Determine the (x, y) coordinate at the center of the cell enclosing the given text.  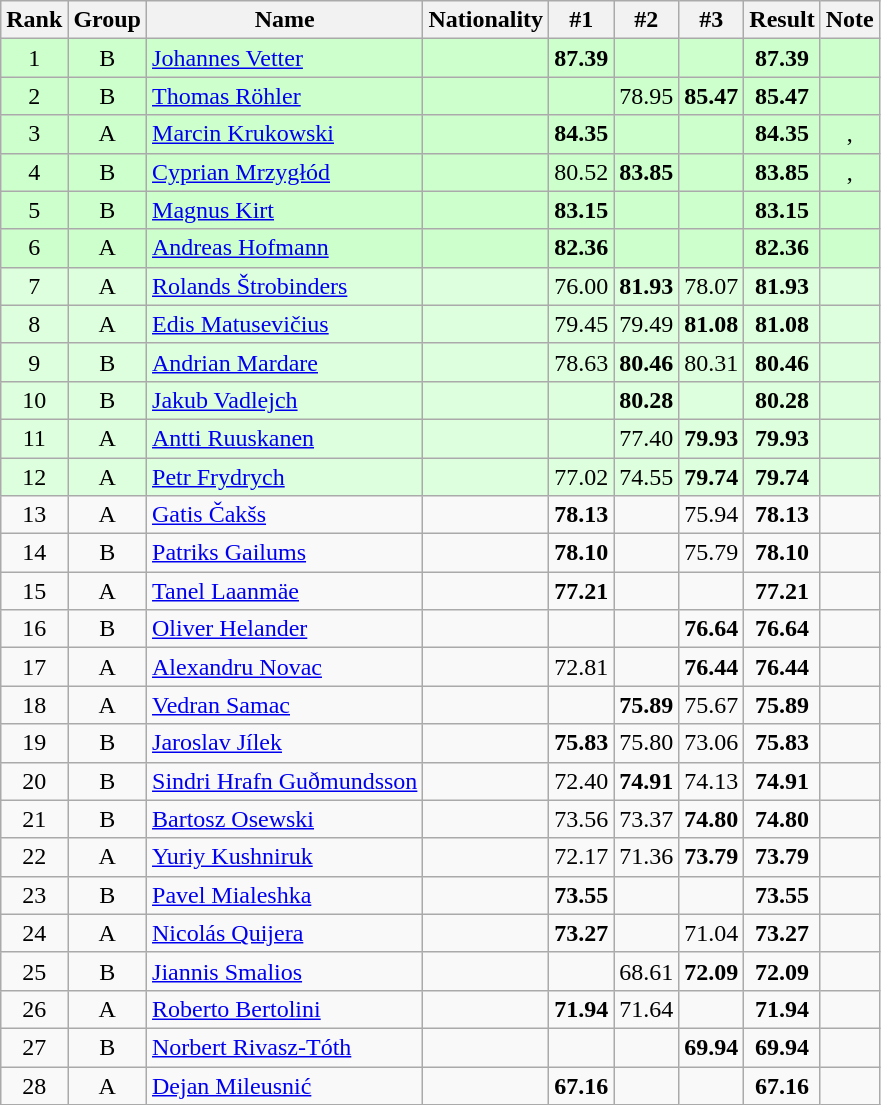
77.02 (582, 477)
22 (34, 857)
#3 (712, 20)
72.81 (582, 667)
76.00 (582, 286)
68.61 (646, 971)
Edis Matusevičius (285, 324)
18 (34, 705)
Alexandru Novac (285, 667)
75.79 (712, 553)
Name (285, 20)
78.07 (712, 286)
73.37 (646, 819)
Roberto Bertolini (285, 1009)
8 (34, 324)
Jakub Vadlejch (285, 400)
73.06 (712, 743)
11 (34, 438)
24 (34, 933)
17 (34, 667)
23 (34, 895)
Group (108, 20)
Patriks Gailums (285, 553)
Vedran Samac (285, 705)
80.52 (582, 172)
Nationality (486, 20)
28 (34, 1085)
Dejan Mileusnić (285, 1085)
79.45 (582, 324)
4 (34, 172)
Note (850, 20)
77.40 (646, 438)
Petr Frydrych (285, 477)
78.95 (646, 96)
Andrian Mardare (285, 362)
Cyprian Mrzygłód (285, 172)
15 (34, 591)
Result (782, 20)
71.64 (646, 1009)
Antti Ruuskanen (285, 438)
6 (34, 248)
79.49 (646, 324)
Jiannis Smalios (285, 971)
2 (34, 96)
Oliver Helander (285, 629)
75.67 (712, 705)
Sindri Hrafn Guðmundsson (285, 781)
74.55 (646, 477)
Andreas Hofmann (285, 248)
#1 (582, 20)
74.13 (712, 781)
Pavel Mialeshka (285, 895)
1 (34, 58)
Rank (34, 20)
Jaroslav Jílek (285, 743)
Nicolás Quijera (285, 933)
10 (34, 400)
80.31 (712, 362)
73.56 (582, 819)
16 (34, 629)
72.17 (582, 857)
27 (34, 1047)
Tanel Laanmäe (285, 591)
3 (34, 134)
21 (34, 819)
13 (34, 515)
Rolands Štrobinders (285, 286)
Johannes Vetter (285, 58)
25 (34, 971)
72.40 (582, 781)
Norbert Rivasz-Tóth (285, 1047)
Gatis Čakšs (285, 515)
14 (34, 553)
71.04 (712, 933)
78.63 (582, 362)
12 (34, 477)
75.94 (712, 515)
19 (34, 743)
9 (34, 362)
75.80 (646, 743)
26 (34, 1009)
Magnus Kirt (285, 210)
#2 (646, 20)
Thomas Röhler (285, 96)
71.36 (646, 857)
5 (34, 210)
Bartosz Osewski (285, 819)
Yuriy Kushniruk (285, 857)
7 (34, 286)
20 (34, 781)
Marcin Krukowski (285, 134)
